Return the [x, y] coordinate for the center point of the cell that contains the specified text.  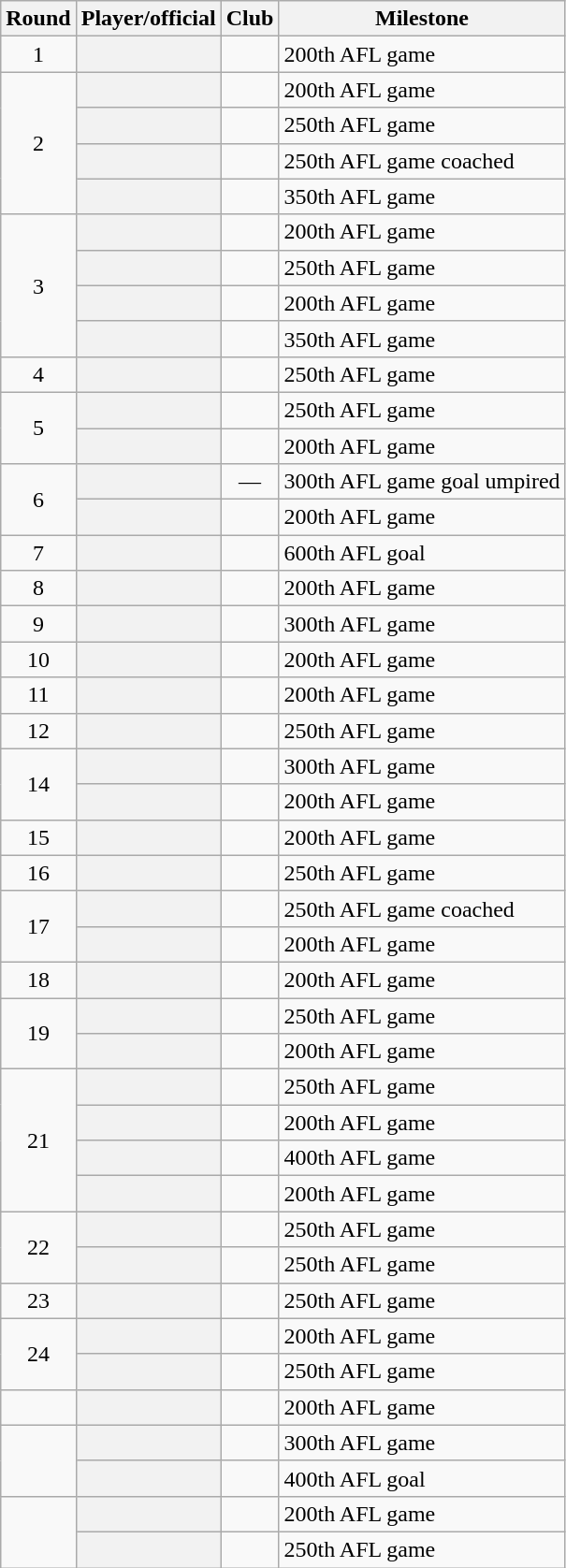
24 [38, 1354]
400th AFL goal [422, 1478]
300th AFL game goal umpired [422, 482]
18 [38, 980]
Club [250, 19]
Player/official [148, 19]
— [250, 482]
19 [38, 1033]
10 [38, 660]
600th AFL goal [422, 553]
1 [38, 54]
16 [38, 873]
22 [38, 1247]
5 [38, 428]
9 [38, 624]
2 [38, 143]
Round [38, 19]
8 [38, 588]
15 [38, 837]
Milestone [422, 19]
12 [38, 731]
3 [38, 285]
7 [38, 553]
21 [38, 1140]
4 [38, 374]
6 [38, 500]
11 [38, 695]
17 [38, 926]
14 [38, 784]
400th AFL game [422, 1158]
23 [38, 1300]
